Provide the (x, y) coordinate of the cell's center where the given text is located.  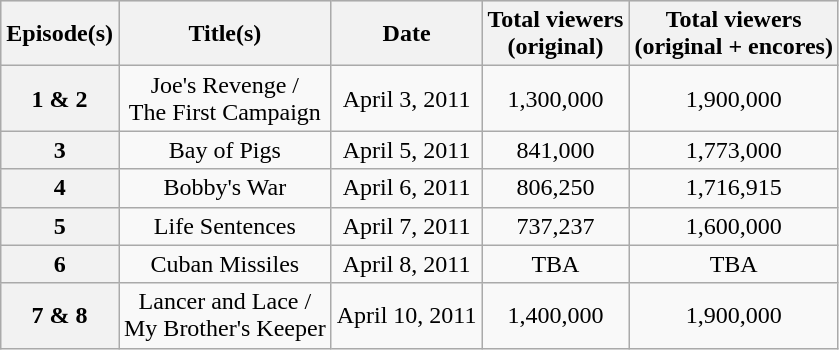
April 5, 2011 (406, 150)
Bay of Pigs (224, 150)
Date (406, 34)
1,600,000 (734, 226)
Episode(s) (60, 34)
Total viewers (original) (556, 34)
April 7, 2011 (406, 226)
3 (60, 150)
Lancer and Lace /My Brother's Keeper (224, 316)
April 10, 2011 (406, 316)
April 6, 2011 (406, 188)
4 (60, 188)
Total viewers (original + encores) (734, 34)
5 (60, 226)
1,716,915 (734, 188)
1,300,000 (556, 98)
6 (60, 264)
1,400,000 (556, 316)
Cuban Missiles (224, 264)
April 3, 2011 (406, 98)
806,250 (556, 188)
841,000 (556, 150)
7 & 8 (60, 316)
April 8, 2011 (406, 264)
Title(s) (224, 34)
Life Sentences (224, 226)
1,773,000 (734, 150)
Bobby's War (224, 188)
Joe's Revenge /The First Campaign (224, 98)
1 & 2 (60, 98)
737,237 (556, 226)
